Scan for the cell matching the given text and deliver its [X, Y] coordinate at center. 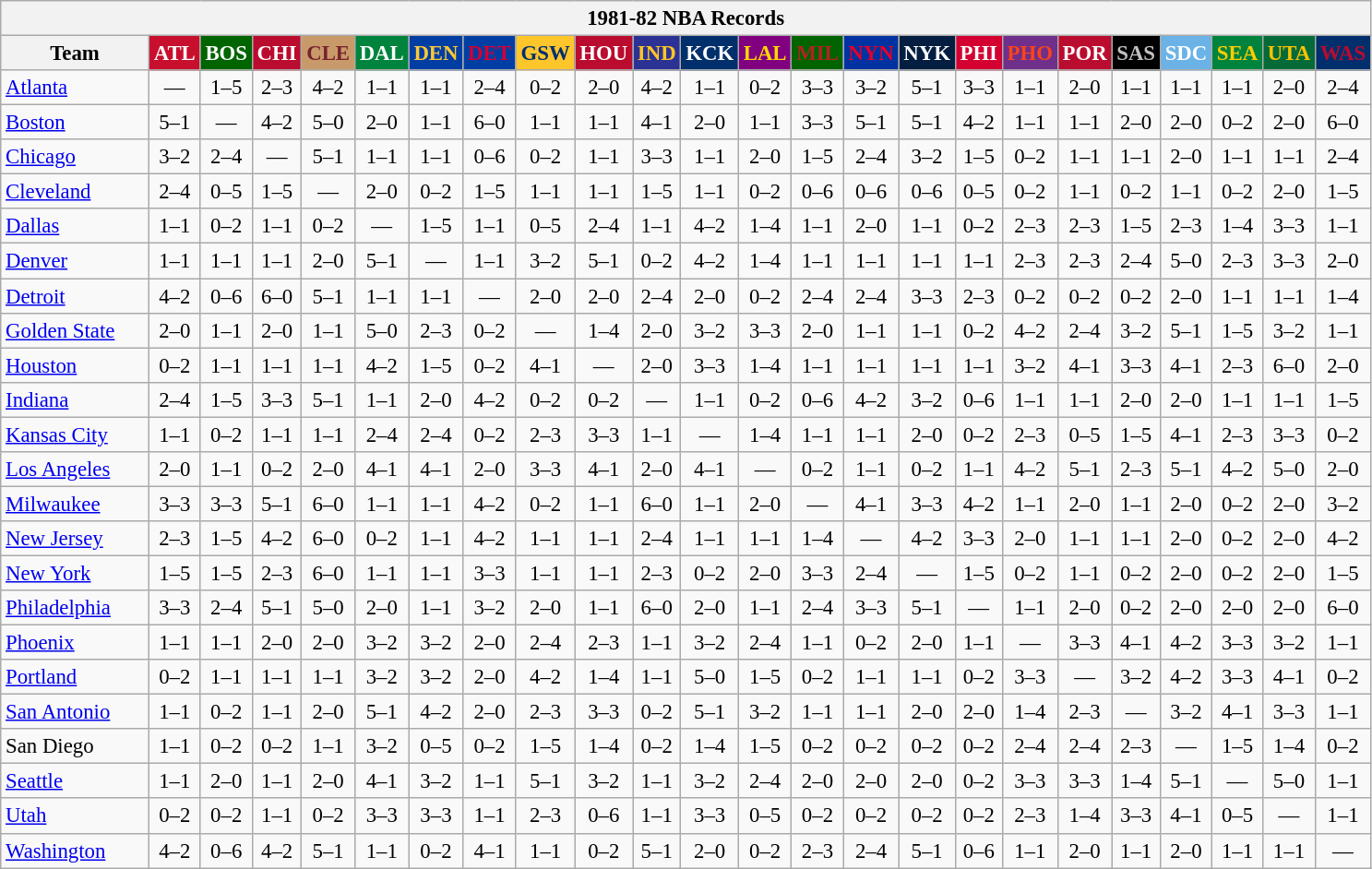
MIL [817, 54]
HOU [603, 54]
Philadelphia [76, 608]
New York [76, 573]
CLE [328, 54]
Kansas City [76, 434]
San Diego [76, 746]
Team [76, 54]
Cleveland [76, 192]
NYN [871, 54]
BOS [226, 54]
Dallas [76, 226]
Golden State [76, 330]
CHI [277, 54]
KCK [710, 54]
Indiana [76, 399]
SDC [1186, 54]
Portland [76, 677]
Washington [76, 851]
Atlanta [76, 88]
LAL [764, 54]
PHI [978, 54]
Denver [76, 261]
Los Angeles [76, 470]
NYK [926, 54]
IND [657, 54]
UTA [1288, 54]
DEN [435, 54]
1981-82 NBA Records [686, 18]
SEA [1238, 54]
Houston [76, 365]
Utah [76, 816]
San Antonio [76, 712]
Boston [76, 123]
ATL [174, 54]
DET [489, 54]
POR [1085, 54]
DAL [382, 54]
Chicago [76, 157]
Milwaukee [76, 504]
GSW [545, 54]
Phoenix [76, 643]
Detroit [76, 296]
PHO [1030, 54]
SAS [1136, 54]
Seattle [76, 781]
WAS [1342, 54]
New Jersey [76, 539]
